Locate the cell with the specified text and output its [X, Y] center coordinate. 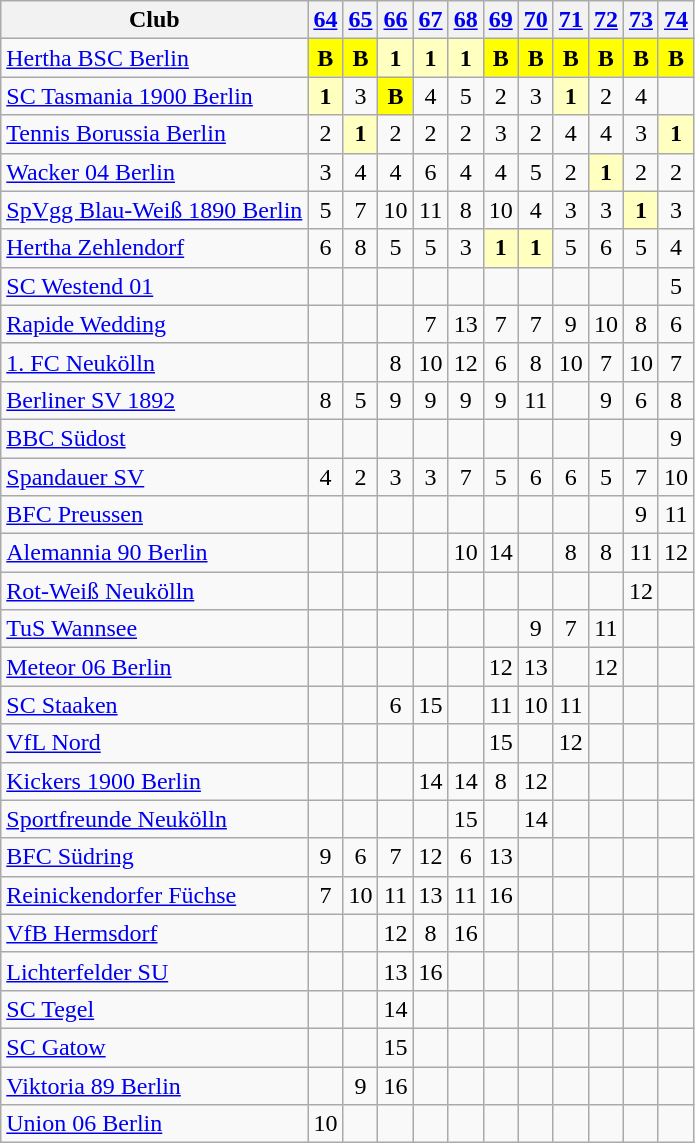
Club [154, 20]
67 [430, 20]
BFC Preussen [154, 515]
64 [326, 20]
Sportfreunde Neukölln [154, 819]
SC Tegel [154, 1009]
BBC Südost [154, 438]
Union 06 Berlin [154, 1124]
Meteor 06 Berlin [154, 667]
Spandauer SV [154, 477]
74 [676, 20]
Viktoria 89 Berlin [154, 1085]
68 [466, 20]
Reinickendorfer Füchse [154, 895]
Rot-Weiß Neukölln [154, 591]
Hertha Zehlendorf [154, 248]
BFC Südring [154, 857]
71 [570, 20]
65 [360, 20]
VfL Nord [154, 743]
1. FC Neukölln [154, 362]
72 [606, 20]
VfB Hermsdorf [154, 933]
Rapide Wedding [154, 324]
SC Tasmania 1900 Berlin [154, 96]
73 [640, 20]
70 [536, 20]
Berliner SV 1892 [154, 400]
TuS Wannsee [154, 629]
Alemannia 90 Berlin [154, 553]
SC Gatow [154, 1047]
Wacker 04 Berlin [154, 172]
66 [396, 20]
SpVgg Blau-Weiß 1890 Berlin [154, 210]
SC Westend 01 [154, 286]
SC Staaken [154, 705]
69 [500, 20]
Tennis Borussia Berlin [154, 134]
Kickers 1900 Berlin [154, 781]
Lichterfelder SU [154, 971]
Hertha BSC Berlin [154, 58]
